For the text-containing cell, return its midpoint in (X, Y) coordinate format. 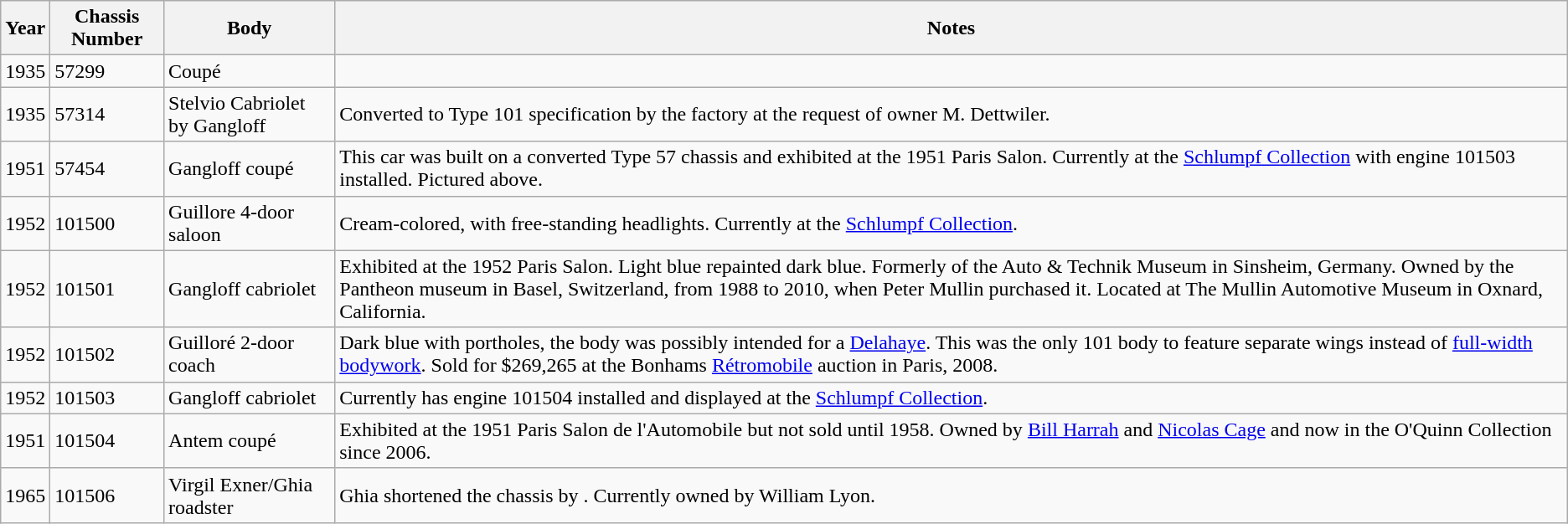
101501 (107, 289)
Year (25, 28)
101503 (107, 398)
Guillore 4-door saloon (250, 223)
101504 (107, 440)
Gangloff coupé (250, 169)
101500 (107, 223)
1965 (25, 496)
Ghia shortened the chassis by . Currently owned by William Lyon. (952, 496)
101506 (107, 496)
Coupé (250, 71)
Currently has engine 101504 installed and displayed at the Schlumpf Collection. (952, 398)
Antem coupé (250, 440)
Virgil Exner/Ghia roadster (250, 496)
Notes (952, 28)
Guilloré 2-door coach (250, 355)
Body (250, 28)
Stelvio Cabriolet by Gangloff (250, 114)
Cream-colored, with free-standing headlights. Currently at the Schlumpf Collection. (952, 223)
57314 (107, 114)
Chassis Number (107, 28)
101502 (107, 355)
57299 (107, 71)
57454 (107, 169)
Converted to Type 101 specification by the factory at the request of owner M. Dettwiler. (952, 114)
